For the text-containing cell, return its midpoint in (x, y) coordinate format. 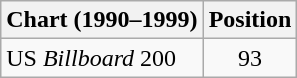
Position (250, 20)
US Billboard 200 (102, 58)
93 (250, 58)
Chart (1990–1999) (102, 20)
